Return the (X, Y) coordinate for the center point of the cell that contains the specified text.  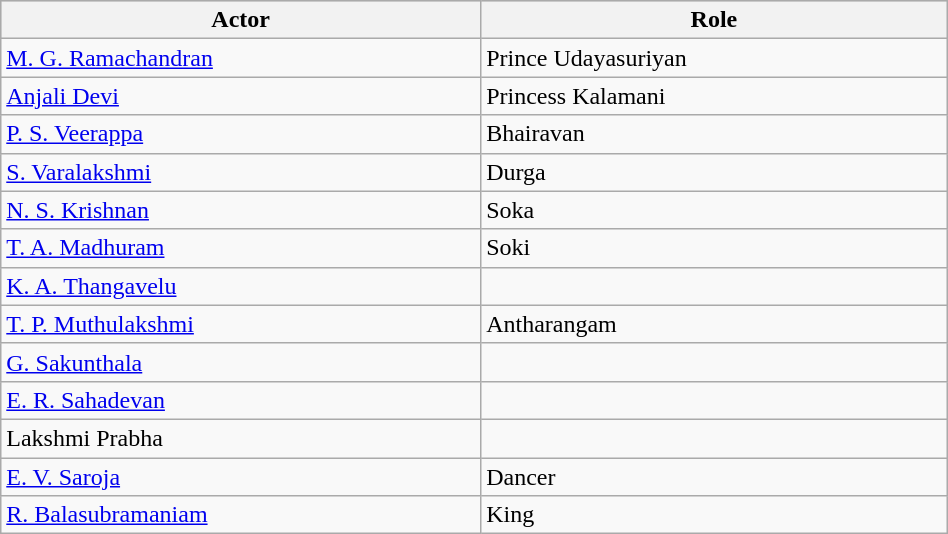
Princess Kalamani (714, 96)
E. V. Saroja (241, 477)
K. A. Thangavelu (241, 286)
S. Varalakshmi (241, 172)
P. S. Veerappa (241, 134)
T. A. Madhuram (241, 248)
Soka (714, 210)
T. P. Muthulakshmi (241, 324)
E. R. Sahadevan (241, 400)
Actor (241, 20)
Soki (714, 248)
Durga (714, 172)
R. Balasubramaniam (241, 515)
Bhairavan (714, 134)
N. S. Krishnan (241, 210)
Prince Udayasuriyan (714, 58)
M. G. Ramachandran (241, 58)
King (714, 515)
G. Sakunthala (241, 362)
Dancer (714, 477)
Antharangam (714, 324)
Role (714, 20)
Lakshmi Prabha (241, 438)
Anjali Devi (241, 96)
